Return the (X, Y) coordinate for the center point of the cell that contains the specified text.  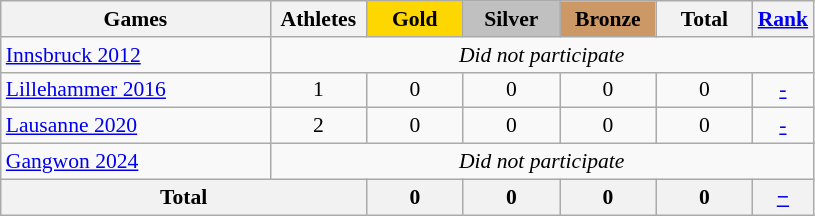
Gold (416, 19)
Gangwon 2024 (136, 162)
Rank (784, 19)
Lillehammer 2016 (136, 90)
Athletes (318, 19)
2 (318, 126)
Innsbruck 2012 (136, 55)
1 (318, 90)
Lausanne 2020 (136, 126)
Silver (512, 19)
Bronze (608, 19)
Games (136, 19)
− (784, 197)
